Provide the (x, y) coordinate of the cell's center where the given text is located.  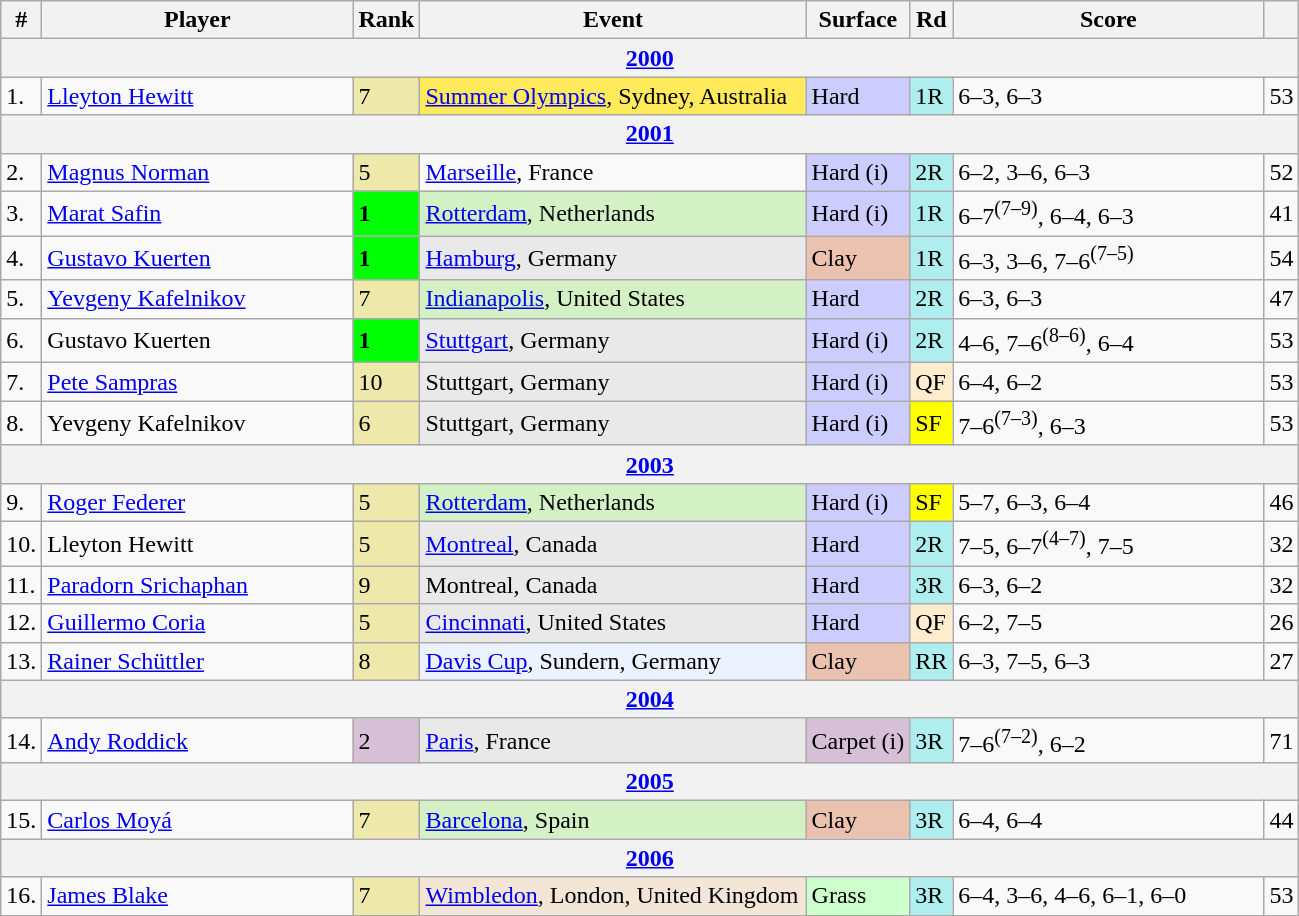
9. (22, 502)
6–2, 7–5 (1108, 623)
Cincinnati, United States (613, 623)
8. (22, 424)
26 (1282, 623)
4–6, 7–6(8–6), 6–4 (1108, 340)
Hamburg, Germany (613, 258)
Barcelona, Spain (613, 820)
2003 (650, 464)
2000 (650, 58)
6–7(7–9), 6–4, 6–3 (1108, 214)
47 (1282, 299)
Paris, France (613, 740)
10. (22, 544)
1. (22, 96)
Rainer Schüttler (198, 661)
5–7, 6–3, 6–4 (1108, 502)
71 (1282, 740)
Davis Cup, Sundern, Germany (613, 661)
Magnus Norman (198, 172)
2005 (650, 782)
Rank (386, 20)
Summer Olympics, Sydney, Australia (613, 96)
2 (386, 740)
14. (22, 740)
54 (1282, 258)
6–2, 3–6, 6–3 (1108, 172)
46 (1282, 502)
Guillermo Coria (198, 623)
Carpet (i) (858, 740)
James Blake (198, 896)
8 (386, 661)
Score (1108, 20)
7–6(7–3), 6–3 (1108, 424)
6–3, 6–2 (1108, 585)
2. (22, 172)
6. (22, 340)
Indianapolis, United States (613, 299)
7–6(7–2), 6–2 (1108, 740)
27 (1282, 661)
Wimbledon, London, United Kingdom (613, 896)
4. (22, 258)
Paradorn Srichaphan (198, 585)
Grass (858, 896)
2001 (650, 134)
12. (22, 623)
Marseille, France (613, 172)
Marat Safin (198, 214)
6–4, 6–4 (1108, 820)
7–5, 6–7(4–7), 7–5 (1108, 544)
6–4, 6–2 (1108, 382)
Andy Roddick (198, 740)
Surface (858, 20)
16. (22, 896)
6–4, 3–6, 4–6, 6–1, 6–0 (1108, 896)
5. (22, 299)
6–3, 3–6, 7–6(7–5) (1108, 258)
6 (386, 424)
52 (1282, 172)
41 (1282, 214)
3. (22, 214)
11. (22, 585)
RR (932, 661)
13. (22, 661)
Pete Sampras (198, 382)
Carlos Moyá (198, 820)
# (22, 20)
Roger Federer (198, 502)
15. (22, 820)
7. (22, 382)
2004 (650, 699)
6–3, 7–5, 6–3 (1108, 661)
9 (386, 585)
2006 (650, 858)
Rd (932, 20)
10 (386, 382)
Event (613, 20)
Player (198, 20)
44 (1282, 820)
